Capture the cell that displays the provided text and extract its [X, Y] central coordinate. 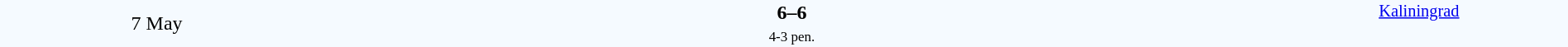
6–6 [791, 12]
7 May [157, 23]
Kaliningrad [1419, 23]
4-3 pen. [791, 36]
